Provide the [X, Y] coordinate of the cell's center where the given text is located.  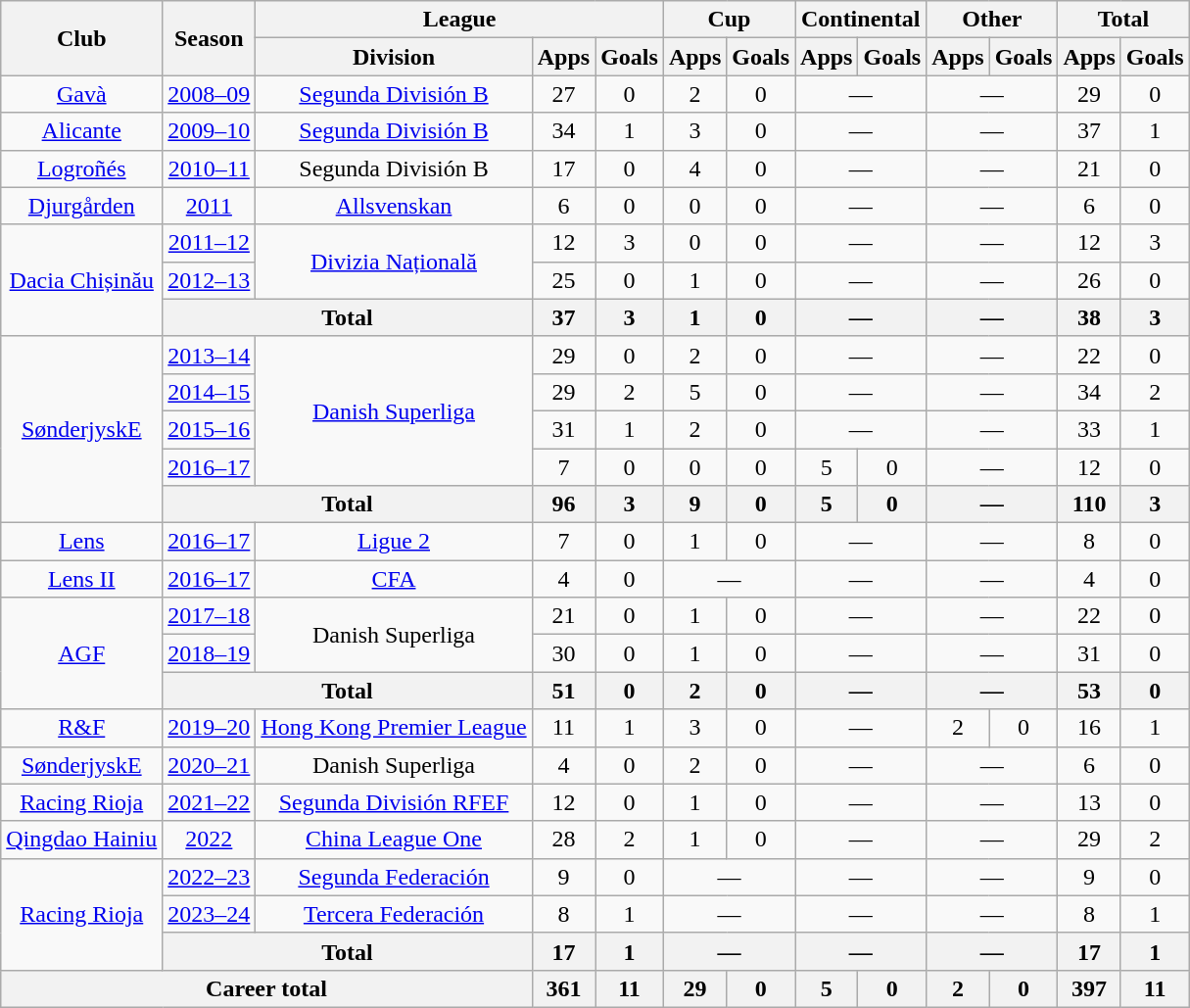
Lens [82, 542]
25 [563, 280]
96 [563, 504]
Ligue 2 [394, 542]
26 [1089, 280]
16 [1089, 728]
Season [210, 38]
53 [1089, 691]
Divizia Națională [394, 262]
13 [1089, 802]
League [460, 20]
Club [82, 38]
Dacia Chișinău [82, 280]
27 [563, 94]
2018–19 [210, 653]
2010–11 [210, 168]
2013–14 [210, 355]
Division [394, 57]
Qingdao Hainiu [82, 840]
2019–20 [210, 728]
28 [563, 840]
2023–24 [210, 914]
Allsvenskan [394, 206]
Other [992, 20]
China League One [394, 840]
Cup [729, 20]
2020–21 [210, 765]
2008–09 [210, 94]
361 [563, 988]
AGF [82, 653]
30 [563, 653]
Lens II [82, 579]
51 [563, 691]
2022–23 [210, 877]
110 [1089, 504]
2017–18 [210, 616]
Alicante [82, 131]
38 [1089, 317]
2014–15 [210, 392]
2022 [210, 840]
Gavà [82, 94]
33 [1089, 429]
Djurgården [82, 206]
Logroñés [82, 168]
Segunda División RFEF [394, 802]
2021–22 [210, 802]
2011–12 [210, 243]
Continental [861, 20]
R&F [82, 728]
CFA [394, 579]
2011 [210, 206]
Hong Kong Premier League [394, 728]
2012–13 [210, 280]
Tercera Federación [394, 914]
397 [1089, 988]
2015–16 [210, 429]
Career total [266, 988]
Segunda Federación [394, 877]
2009–10 [210, 131]
